Find where the given text appears and provide that cell's center as [x, y] coordinate. 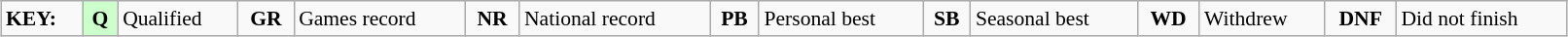
DNF [1361, 18]
Games record [379, 18]
PB [735, 18]
Q [100, 18]
Personal best [840, 18]
Did not finish [1481, 18]
National record [615, 18]
Seasonal best [1054, 18]
GR [267, 18]
NR [492, 18]
KEY: [42, 18]
Qualified [178, 18]
WD [1168, 18]
SB [947, 18]
Withdrew [1263, 18]
